Pinpoint the cell where the given text exists, returning its (x, y) midpoint coordinate. 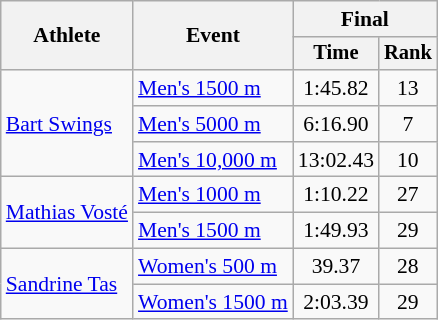
Women's 500 m (213, 267)
Men's 10,000 m (213, 160)
Men's 5000 m (213, 124)
Athlete (67, 36)
Bart Swings (67, 124)
1:10.22 (336, 195)
10 (408, 160)
Rank (408, 54)
28 (408, 267)
6:16.90 (336, 124)
13:02.43 (336, 160)
Sandrine Tas (67, 284)
13 (408, 88)
Mathias Vosté (67, 212)
Men's 1000 m (213, 195)
Women's 1500 m (213, 302)
27 (408, 195)
39.37 (336, 267)
Time (336, 54)
Final (365, 19)
Event (213, 36)
1:49.93 (336, 231)
7 (408, 124)
2:03.39 (336, 302)
1:45.82 (336, 88)
